Extract the (X, Y) coordinate from the center of the cell holding the provided text.  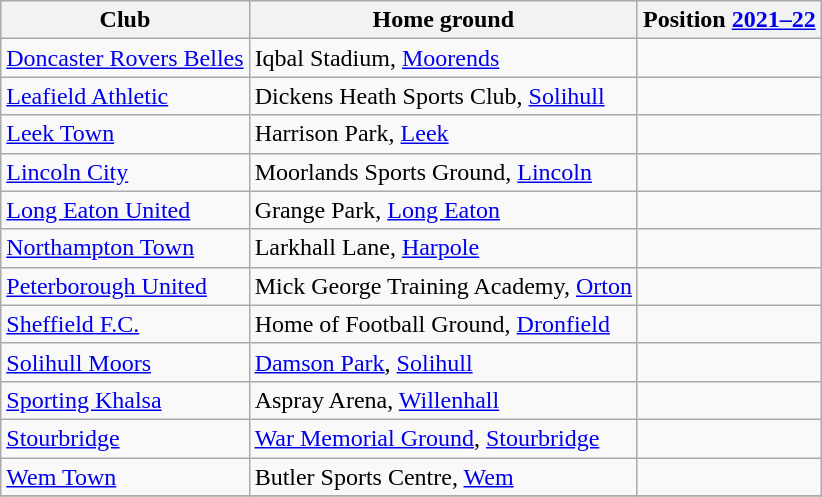
Long Eaton United (125, 210)
Damson Park, Solihull (443, 362)
Doncaster Rovers Belles (125, 58)
Wem Town (125, 477)
Butler Sports Centre, Wem (443, 477)
Grange Park, Long Eaton (443, 210)
Home ground (443, 20)
Peterborough United (125, 286)
Iqbal Stadium, Moorends (443, 58)
Leek Town (125, 134)
Leafield Athletic (125, 96)
Club (125, 20)
Aspray Arena, Willenhall (443, 400)
Mick George Training Academy, Orton (443, 286)
Home of Football Ground, Dronfield (443, 324)
Sporting Khalsa (125, 400)
Northampton Town (125, 248)
Harrison Park, Leek (443, 134)
Moorlands Sports Ground, Lincoln (443, 172)
Dickens Heath Sports Club, Solihull (443, 96)
Larkhall Lane, Harpole (443, 248)
Stourbridge (125, 438)
Solihull Moors (125, 362)
Position 2021–22 (729, 20)
War Memorial Ground, Stourbridge (443, 438)
Lincoln City (125, 172)
Sheffield F.C. (125, 324)
